Extract the (X, Y) coordinate from the center of the cell holding the provided text.  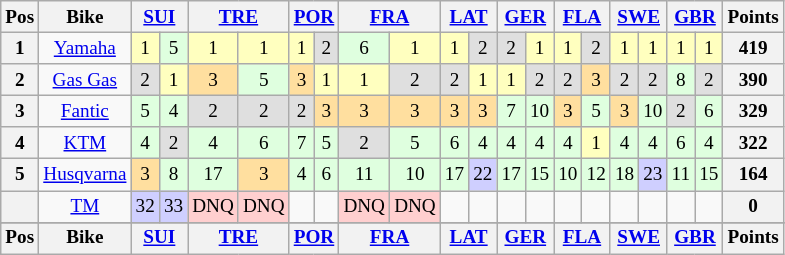
Fantic (85, 111)
32 (145, 206)
22 (483, 175)
12 (596, 175)
419 (753, 48)
33 (173, 206)
KTM (85, 143)
322 (753, 143)
TM (85, 206)
164 (753, 175)
Husqvarna (85, 175)
Gas Gas (85, 80)
329 (753, 111)
18 (624, 175)
0 (753, 206)
390 (753, 80)
23 (653, 175)
Yamaha (85, 48)
